Scan for the cell matching the given text and deliver its [x, y] coordinate at center. 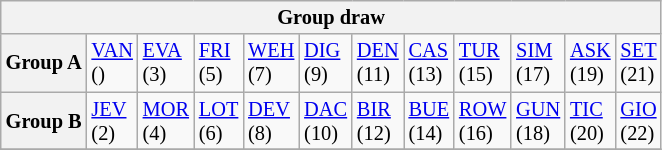
Group draw [332, 17]
MOR (4) [166, 121]
ROW (16) [482, 121]
SET (21) [639, 63]
GIO (22) [639, 121]
LOT (6) [218, 121]
ASK (19) [590, 63]
EVA (3) [166, 63]
DEN (11) [378, 63]
SIM (17) [538, 63]
BUE (14) [429, 121]
VAN () [112, 63]
WEH (7) [271, 63]
DIG (9) [326, 63]
Group A [44, 63]
FRI (5) [218, 63]
Group B [44, 121]
DAC (10) [326, 121]
CAS (13) [429, 63]
BIR (12) [378, 121]
DEV (8) [271, 121]
GUN (18) [538, 121]
TIC (20) [590, 121]
TUR (15) [482, 63]
JEV (2) [112, 121]
